Find where the given text appears and provide that cell's center as (X, Y) coordinate. 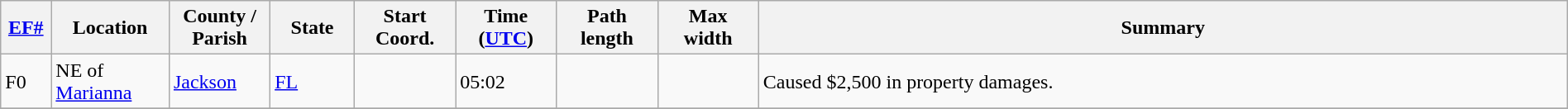
Caused $2,500 in property damages. (1163, 81)
FL (313, 81)
Max width (708, 28)
Summary (1163, 28)
Path length (607, 28)
State (313, 28)
05:02 (506, 81)
Time (UTC) (506, 28)
County / Parish (219, 28)
Location (111, 28)
F0 (26, 81)
Start Coord. (404, 28)
NE of Marianna (111, 81)
EF# (26, 28)
Jackson (219, 81)
